Locate the cell with the specified text and output its (X, Y) center coordinate. 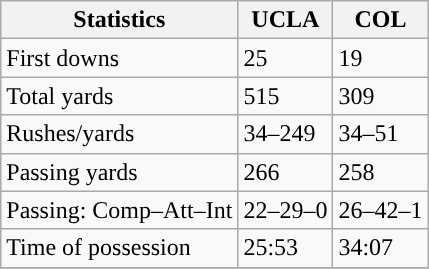
UCLA (286, 20)
515 (286, 96)
Passing yards (120, 172)
34–249 (286, 134)
25:53 (286, 248)
22–29–0 (286, 210)
19 (380, 58)
309 (380, 96)
Passing: Comp–Att–Int (120, 210)
Time of possession (120, 248)
Statistics (120, 20)
COL (380, 20)
266 (286, 172)
34:07 (380, 248)
Total yards (120, 96)
258 (380, 172)
26–42–1 (380, 210)
34–51 (380, 134)
25 (286, 58)
First downs (120, 58)
Rushes/yards (120, 134)
